Detect which cell encompasses the target text, then output its (x, y) center coordinate. 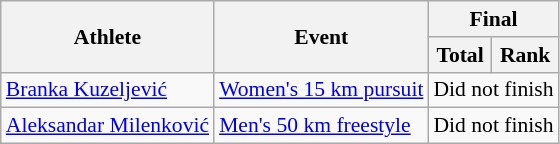
Aleksandar Milenković (108, 126)
Branka Kuzeljević (108, 90)
Final (493, 19)
Women's 15 km pursuit (321, 90)
Rank (526, 55)
Total (460, 55)
Men's 50 km freestyle (321, 126)
Athlete (108, 36)
Event (321, 36)
